From the cell containing the given text, extract its center point as [X, Y] coordinate. 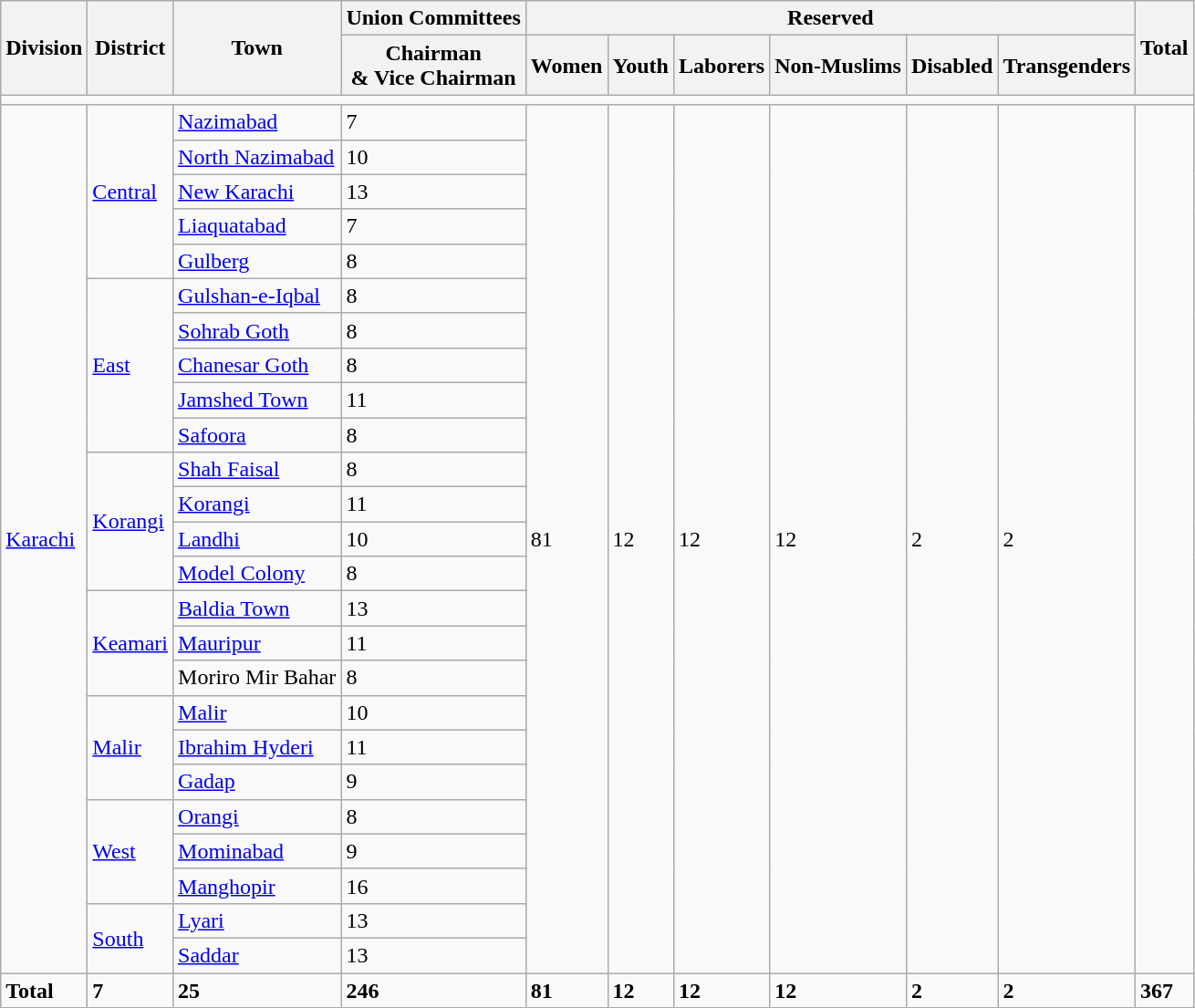
Reserved [830, 18]
Mominabad [257, 851]
Women [566, 66]
North Nazimabad [257, 157]
Town [257, 47]
Non-Muslims [838, 66]
Sohrab Goth [257, 330]
Keamari [130, 643]
Mauripur [257, 643]
Chairman& Vice Chairman [433, 66]
Moriro Mir Bahar [257, 678]
Central [130, 192]
Gadap [257, 782]
Nazimabad [257, 122]
Karachi [44, 539]
Youth [640, 66]
Landhi [257, 539]
New Karachi [257, 192]
Baldia Town [257, 608]
367 [1165, 990]
Disabled [951, 66]
Gulberg [257, 261]
25 [257, 990]
Division [44, 47]
Shah Faisal [257, 470]
Ibrahim Hyderi [257, 747]
Orangi [257, 816]
Model Colony [257, 574]
West [130, 851]
246 [433, 990]
Liaquatabad [257, 226]
South [130, 938]
Lyari [257, 920]
Transgenders [1067, 66]
Jamshed Town [257, 400]
Chanesar Goth [257, 365]
Manghopir [257, 886]
Safoora [257, 435]
Gulshan-e-Iqbal [257, 296]
District [130, 47]
Union Committees [433, 18]
Laborers [721, 66]
Saddar [257, 955]
East [130, 365]
16 [433, 886]
